Locate the cell with the specified text and output its (x, y) center coordinate. 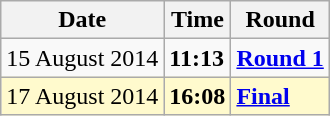
Final (280, 96)
17 August 2014 (82, 96)
16:08 (198, 96)
Time (198, 20)
11:13 (198, 58)
Date (82, 20)
15 August 2014 (82, 58)
Round (280, 20)
Round 1 (280, 58)
